Pinpoint the cell where the given text exists, returning its [x, y] midpoint coordinate. 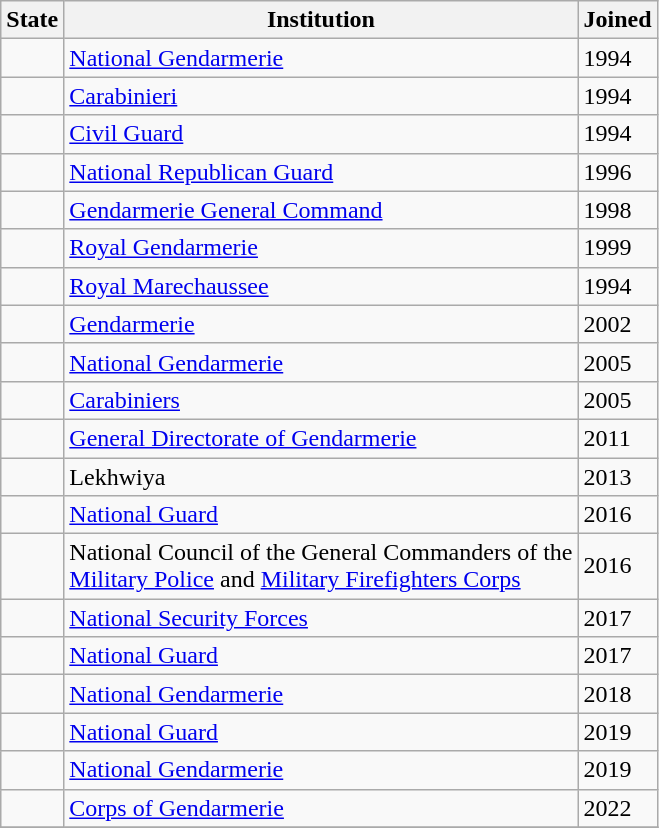
Carabinieri [321, 96]
National Council of the General Commanders of the Military Police and Military Firefighters Corps [321, 566]
2022 [618, 808]
Gendarmerie General Command [321, 210]
2013 [618, 477]
State [32, 20]
Carabiniers [321, 400]
Royal Marechaussee [321, 286]
Corps of Gendarmerie [321, 808]
Lekhwiya [321, 477]
Royal Gendarmerie [321, 248]
Civil Guard [321, 134]
2002 [618, 324]
1999 [618, 248]
Joined [618, 20]
National Security Forces [321, 618]
2011 [618, 438]
Institution [321, 20]
1996 [618, 172]
2018 [618, 694]
National Republican Guard [321, 172]
General Directorate of Gendarmerie [321, 438]
Gendarmerie [321, 324]
1998 [618, 210]
